Determine the (x, y) coordinate at the center of the cell enclosing the given text.  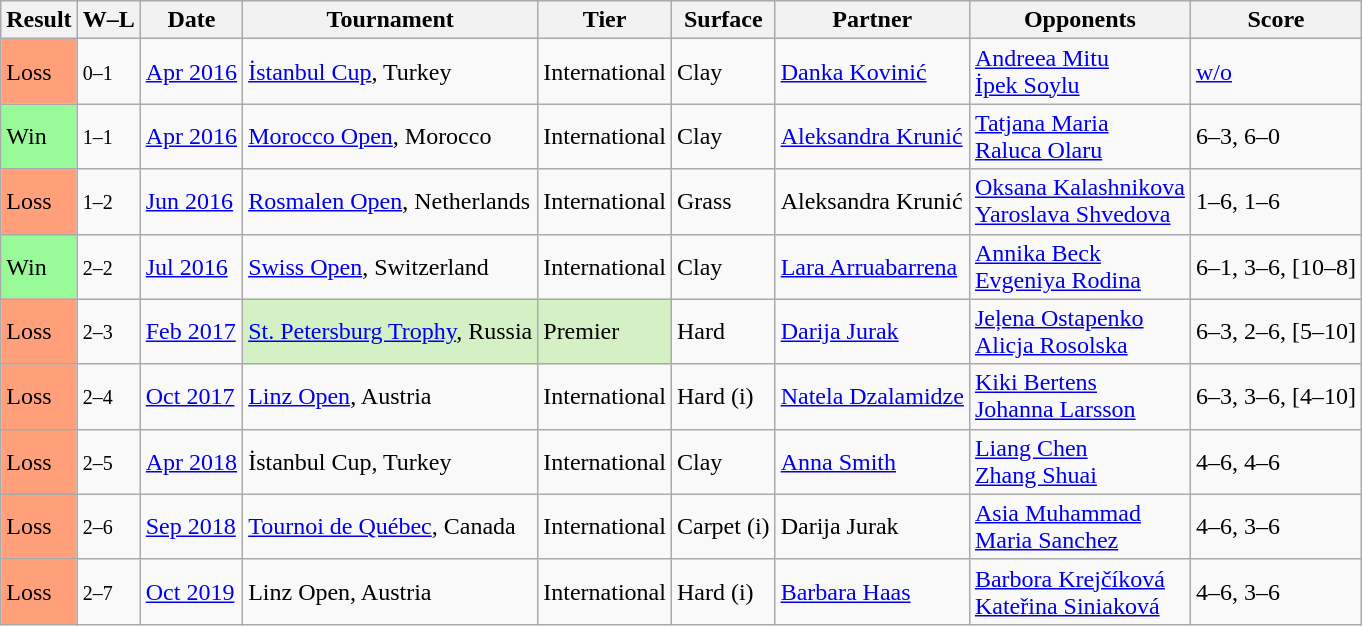
4–6, 4–6 (1276, 462)
Andreea Mitu İpek Soylu (1080, 72)
Asia Muhammad Maria Sanchez (1080, 526)
Annika Beck Evgeniya Rodina (1080, 266)
2–3 (108, 332)
Kiki Bertens Johanna Larsson (1080, 396)
Carpet (i) (723, 526)
Jul 2016 (191, 266)
w/o (1276, 72)
2–4 (108, 396)
Feb 2017 (191, 332)
Swiss Open, Switzerland (390, 266)
Date (191, 20)
Natela Dzalamidze (872, 396)
0–1 (108, 72)
Result (39, 20)
6–1, 3–6, [10–8] (1276, 266)
Anna Smith (872, 462)
Tournoi de Québec, Canada (390, 526)
Partner (872, 20)
Barbara Haas (872, 592)
6–3, 2–6, [5–10] (1276, 332)
W–L (108, 20)
Oksana Kalashnikova Yaroslava Shvedova (1080, 202)
2–7 (108, 592)
Score (1276, 20)
6–3, 3–6, [4–10] (1276, 396)
1–1 (108, 136)
Danka Kovinić (872, 72)
2–6 (108, 526)
Jun 2016 (191, 202)
2–2 (108, 266)
Oct 2017 (191, 396)
2–5 (108, 462)
1–6, 1–6 (1276, 202)
Tournament (390, 20)
Surface (723, 20)
St. Petersburg Trophy, Russia (390, 332)
Liang Chen Zhang Shuai (1080, 462)
Rosmalen Open, Netherlands (390, 202)
Apr 2018 (191, 462)
6–3, 6–0 (1276, 136)
Lara Arruabarrena (872, 266)
Jeļena Ostapenko Alicja Rosolska (1080, 332)
Tier (605, 20)
Hard (723, 332)
Tatjana Maria Raluca Olaru (1080, 136)
Premier (605, 332)
Opponents (1080, 20)
Sep 2018 (191, 526)
Grass (723, 202)
Barbora Krejčíková Kateřina Siniaková (1080, 592)
1–2 (108, 202)
Morocco Open, Morocco (390, 136)
Oct 2019 (191, 592)
